Output the [x, y] coordinate of the center of the cell containing the given text.  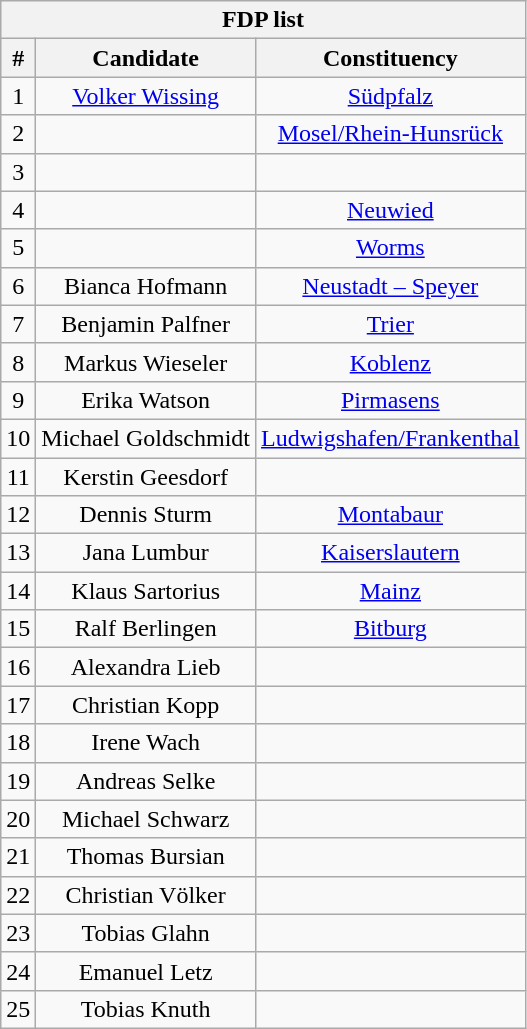
17 [18, 705]
9 [18, 400]
Erika Watson [146, 400]
Candidate [146, 58]
Emanuel Letz [146, 971]
3 [18, 172]
Alexandra Lieb [146, 667]
11 [18, 477]
Christian Völker [146, 895]
Kaiserslautern [391, 553]
1 [18, 96]
12 [18, 515]
6 [18, 286]
19 [18, 781]
23 [18, 933]
Ralf Berlingen [146, 629]
8 [18, 362]
10 [18, 438]
Mainz [391, 591]
Mosel/Rhein-Hunsrück [391, 134]
Bianca Hofmann [146, 286]
Irene Wach [146, 743]
14 [18, 591]
Michael Schwarz [146, 819]
7 [18, 324]
Andreas Selke [146, 781]
Trier [391, 324]
Constituency [391, 58]
Jana Lumbur [146, 553]
18 [18, 743]
Tobias Knuth [146, 1009]
Ludwigshafen/Frankenthal [391, 438]
Klaus Sartorius [146, 591]
Markus Wieseler [146, 362]
FDP list [263, 20]
20 [18, 819]
13 [18, 553]
25 [18, 1009]
Volker Wissing [146, 96]
Neustadt – Speyer [391, 286]
Montabaur [391, 515]
Koblenz [391, 362]
Tobias Glahn [146, 933]
24 [18, 971]
22 [18, 895]
Kerstin Geesdorf [146, 477]
Christian Kopp [146, 705]
Michael Goldschmidt [146, 438]
Worms [391, 248]
2 [18, 134]
Pirmasens [391, 400]
16 [18, 667]
Bitburg [391, 629]
# [18, 58]
Neuwied [391, 210]
5 [18, 248]
Dennis Sturm [146, 515]
Benjamin Palfner [146, 324]
4 [18, 210]
15 [18, 629]
Thomas Bursian [146, 857]
21 [18, 857]
Südpfalz [391, 96]
